Extract the [x, y] coordinate from the center of the cell holding the provided text.  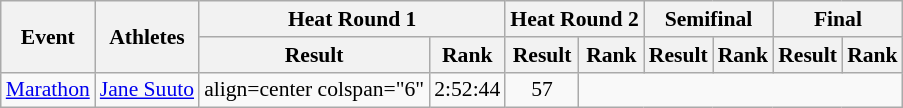
2:52:44 [467, 90]
Athletes [147, 36]
Semifinal [708, 19]
Final [838, 19]
Heat Round 2 [574, 19]
57 [542, 90]
Heat Round 1 [352, 19]
align=center colspan="6" [314, 90]
Event [48, 36]
Marathon [48, 90]
Jane Suuto [147, 90]
